Return the [X, Y] coordinate for the center point of the cell that contains the specified text.  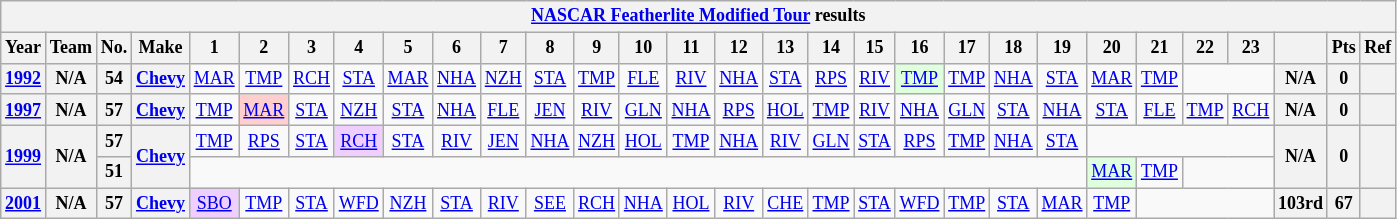
Pts [1344, 48]
54 [114, 78]
CHE [785, 204]
SEE [550, 204]
1997 [24, 110]
Ref [1378, 48]
103rd [1301, 204]
No. [114, 48]
13 [785, 48]
11 [691, 48]
3 [312, 48]
12 [739, 48]
1999 [24, 156]
23 [1251, 48]
15 [874, 48]
2 [264, 48]
18 [1014, 48]
5 [408, 48]
NASCAR Featherlite Modified Tour results [698, 16]
9 [597, 48]
21 [1160, 48]
67 [1344, 204]
4 [358, 48]
Year [24, 48]
SBO [214, 204]
1992 [24, 78]
10 [643, 48]
6 [457, 48]
16 [920, 48]
14 [831, 48]
8 [550, 48]
17 [967, 48]
7 [503, 48]
19 [1062, 48]
Team [70, 48]
Make [161, 48]
51 [114, 172]
1 [214, 48]
2001 [24, 204]
22 [1205, 48]
20 [1112, 48]
